Extract the (x, y) coordinate from the center of the cell holding the provided text.  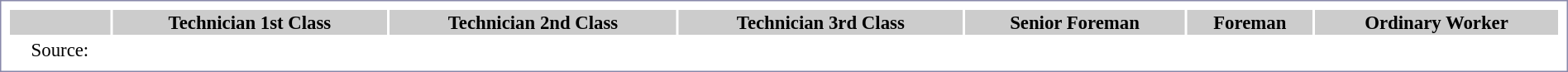
Foreman (1250, 22)
Technician 3rd Class (820, 22)
Technician 1st Class (250, 22)
Senior Foreman (1075, 22)
Technician 2nd Class (533, 22)
Source: (60, 50)
Ordinary Worker (1437, 22)
